Identify which cell holds the provided text, then report its [X, Y] central coordinate. 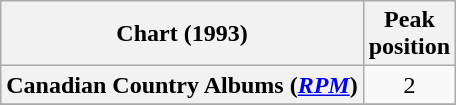
Peak position [409, 34]
Canadian Country Albums (RPM) [182, 85]
Chart (1993) [182, 34]
2 [409, 85]
